Detect which cell encompasses the target text, then output its [X, Y] center coordinate. 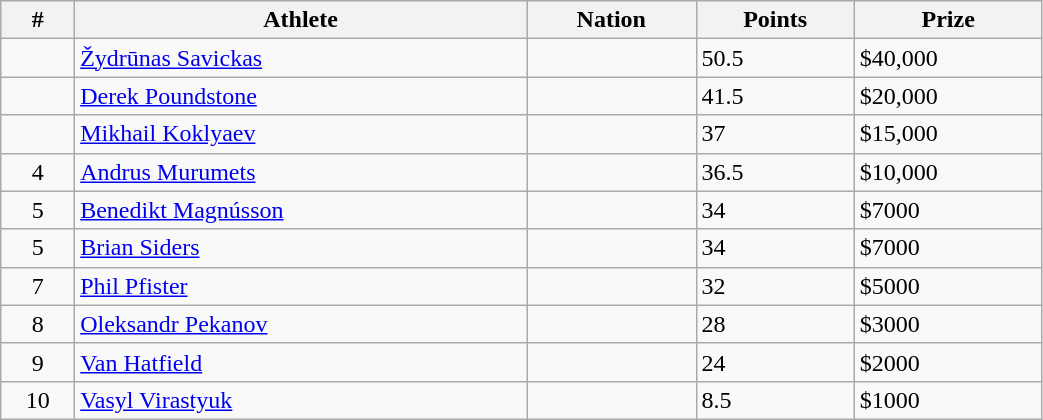
Benedikt Magnússon [301, 210]
Mikhail Koklyaev [301, 134]
4 [38, 172]
24 [775, 362]
Athlete [301, 20]
$2000 [948, 362]
$1000 [948, 400]
Oleksandr Pekanov [301, 324]
32 [775, 286]
$15,000 [948, 134]
$20,000 [948, 96]
$5000 [948, 286]
Brian Siders [301, 248]
Prize [948, 20]
Andrus Murumets [301, 172]
Points [775, 20]
$3000 [948, 324]
Žydrūnas Savickas [301, 58]
50.5 [775, 58]
10 [38, 400]
36.5 [775, 172]
Vasyl Virastyuk [301, 400]
9 [38, 362]
$10,000 [948, 172]
8 [38, 324]
Phil Pfister [301, 286]
Nation [612, 20]
Derek Poundstone [301, 96]
41.5 [775, 96]
# [38, 20]
28 [775, 324]
8.5 [775, 400]
$40,000 [948, 58]
7 [38, 286]
Van Hatfield [301, 362]
37 [775, 134]
